Extract the (X, Y) coordinate from the center of the cell holding the provided text.  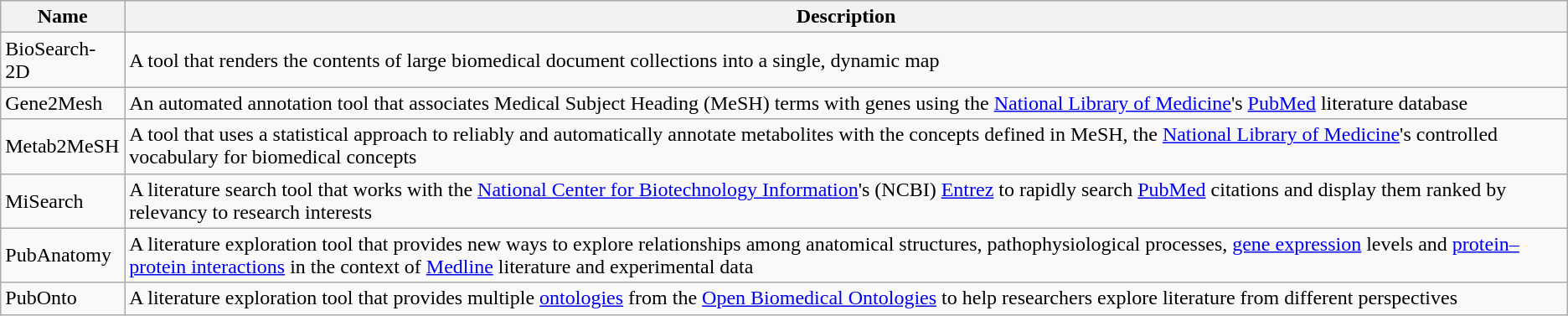
Metab2MeSH (63, 146)
BioSearch-2D (63, 60)
PubAnatomy (63, 255)
Name (63, 17)
PubOnto (63, 298)
Gene2Mesh (63, 103)
Description (846, 17)
A tool that renders the contents of large biomedical document collections into a single, dynamic map (846, 60)
MiSearch (63, 201)
